Pinpoint the cell where the given text exists, returning its (x, y) midpoint coordinate. 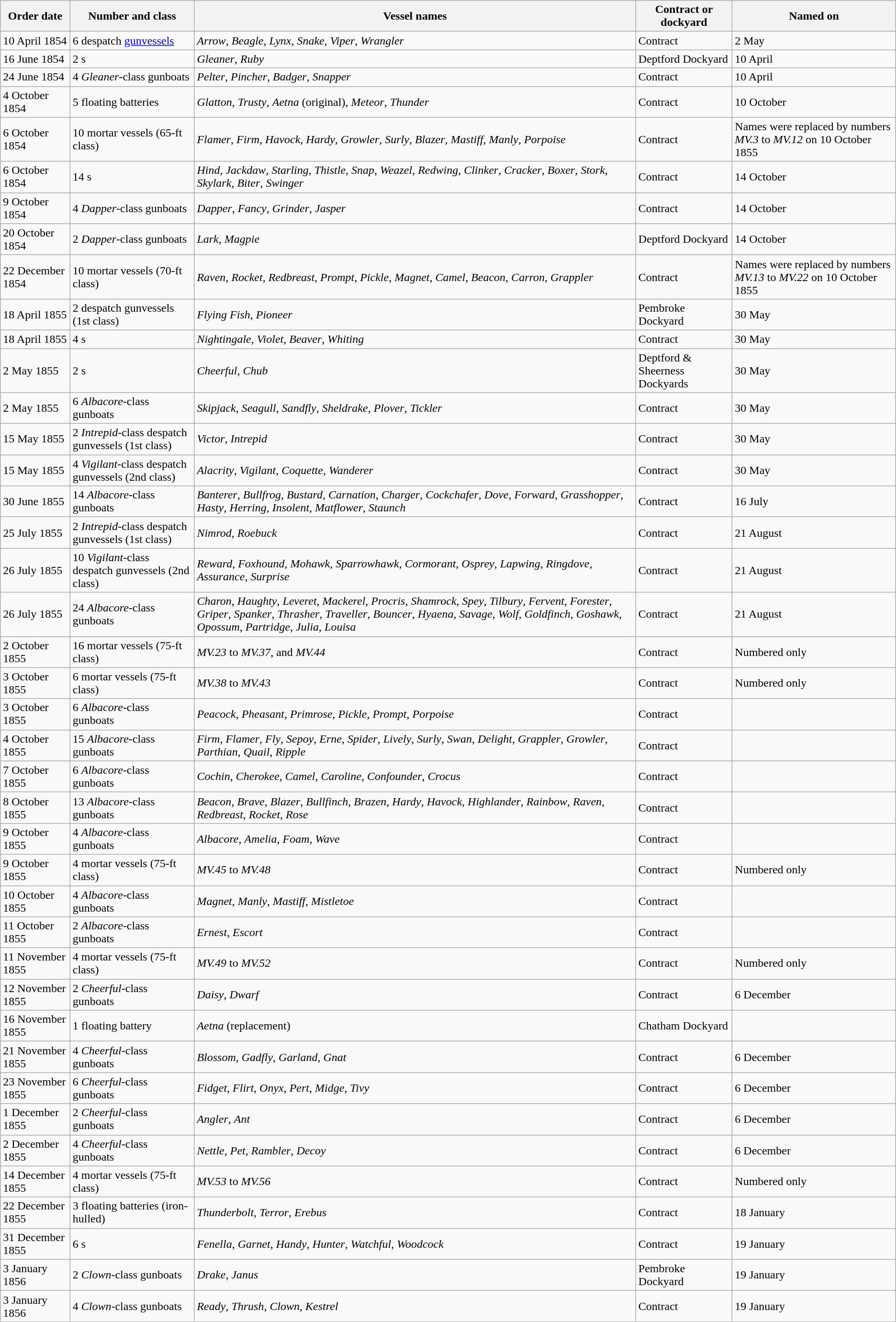
6 mortar vessels (75-ft class) (132, 683)
14 December 1855 (35, 1182)
6 Cheerful-class gunboats (132, 1088)
22 December 1855 (35, 1212)
11 November 1855 (35, 963)
Magnet, Manly, Mastiff, Mistletoe (415, 901)
16 mortar vessels (75-ft class) (132, 652)
Chatham Dockyard (683, 1026)
23 November 1855 (35, 1088)
2 May (814, 41)
20 October 1854 (35, 239)
2 October 1855 (35, 652)
2 Clown-class gunboats (132, 1275)
21 November 1855 (35, 1057)
Nimrod, Roebuck (415, 532)
Fenella, Garnet, Handy, Hunter, Watchful, Woodcock (415, 1244)
Thunderbolt, Terror, Erebus (415, 1212)
Glatton, Trusty, Aetna (original), Meteor, Thunder (415, 102)
10 October 1855 (35, 901)
8 October 1855 (35, 807)
Ernest, Escort (415, 933)
2 despatch gunvessels (1st class) (132, 314)
13 Albacore-class gunboats (132, 807)
Cheerful, Chub (415, 371)
Vessel names (415, 16)
16 July (814, 502)
4 s (132, 339)
24 Albacore-class gunboats (132, 614)
Aetna (replacement) (415, 1026)
Order date (35, 16)
1 floating battery (132, 1026)
Banterer, Bullfrog, Bustard, Carnation, Charger, Cockchafer, Dove, Forward, Grasshopper, Hasty, Herring, Insolent, Matflower, Staunch (415, 502)
MV.53 to MV.56 (415, 1182)
9 October 1854 (35, 208)
Alacrity, Vigilant, Coquette, Wanderer (415, 470)
7 October 1855 (35, 777)
Drake, Janus (415, 1275)
25 July 1855 (35, 532)
Nettle, Pet, Rambler, Decoy (415, 1150)
4 October 1855 (35, 745)
Number and class (132, 16)
4 Dapper-class gunboats (132, 208)
16 November 1855 (35, 1026)
12 November 1855 (35, 995)
Cochin, Cherokee, Camel, Caroline, Confounder, Crocus (415, 777)
Reward, Foxhound, Mohawk, Sparrowhawk, Cormorant, Osprey, Lapwing, Ringdove, Assurance, Surprise (415, 570)
Victor, Intrepid (415, 440)
Firm, Flamer, Fly, Sepoy, Erne, Spider, Lively, Surly, Swan, Delight, Grappler, Growler, Parthian, Quail, Ripple (415, 745)
10 October (814, 102)
Gleaner, Ruby (415, 59)
Skipjack, Seagull, Sandfly, Sheldrake, Plover, Tickler (415, 408)
22 December 1854 (35, 277)
Raven, Rocket, Redbreast, Prompt, Pickle, Magnet, Camel, Beacon, Carron, Grappler (415, 277)
Peacock, Pheasant, Primrose, Pickle, Prompt, Porpoise (415, 714)
Dapper, Fancy, Grinder, Jasper (415, 208)
Pelter, Pincher, Badger, Snapper (415, 77)
Deptford & Sheerness Dockyards (683, 371)
2 December 1855 (35, 1150)
5 floating batteries (132, 102)
15 Albacore-class gunboats (132, 745)
Names were replaced by numbers MV.13 to MV.22 on 10 October 1855 (814, 277)
14 s (132, 177)
Beacon, Brave, Blazer, Bullfinch, Brazen, Hardy, Havock, Highlander, Rainbow, Raven, Redbreast, Rocket, Rose (415, 807)
Angler, Ant (415, 1119)
10 mortar vessels (70-ft class) (132, 277)
10 April 1854 (35, 41)
2 Dapper-class gunboats (132, 239)
4 Clown-class gunboats (132, 1306)
4 Gleaner-class gunboats (132, 77)
11 October 1855 (35, 933)
14 Albacore-class gunboats (132, 502)
Hind, Jackdaw, Starling, Thistle, Snap, Weazel, Redwing, Clinker, Cracker, Boxer, Stork, Skylark, Biter, Swinger (415, 177)
2 Albacore-class gunboats (132, 933)
Lark, Magpie (415, 239)
10 mortar vessels (65-ft class) (132, 139)
18 January (814, 1212)
4 October 1854 (35, 102)
Names were replaced by numbers MV.3 to MV.12 on 10 October 1855 (814, 139)
6 despatch gunvessels (132, 41)
1 December 1855 (35, 1119)
Daisy, Dwarf (415, 995)
Blossom, Gadfly, Garland, Gnat (415, 1057)
30 June 1855 (35, 502)
Ready, Thrush, Clown, Kestrel (415, 1306)
MV.38 to MV.43 (415, 683)
Fidget, Flirt, Onyx, Pert, Midge, Tivy (415, 1088)
Flamer, Firm, Havock, Hardy, Growler, Surly, Blazer, Mastiff, Manly, Porpoise (415, 139)
Albacore, Amelia, Foam, Wave (415, 839)
16 June 1854 (35, 59)
4 Vigilant-class despatch gunvessels (2nd class) (132, 470)
24 June 1854 (35, 77)
6 s (132, 1244)
Nightingale, Violet, Beaver, Whiting (415, 339)
3 floating batteries (iron-hulled) (132, 1212)
MV.23 to MV.37, and MV.44 (415, 652)
Flying Fish, Pioneer (415, 314)
10 Vigilant-class despatch gunvessels (2nd class) (132, 570)
Contract or dockyard (683, 16)
31 December 1855 (35, 1244)
Arrow, Beagle, Lynx, Snake, Viper, Wrangler (415, 41)
MV.49 to MV.52 (415, 963)
MV.45 to MV.48 (415, 870)
Named on (814, 16)
